From the cell containing the given text, extract its center point as [x, y] coordinate. 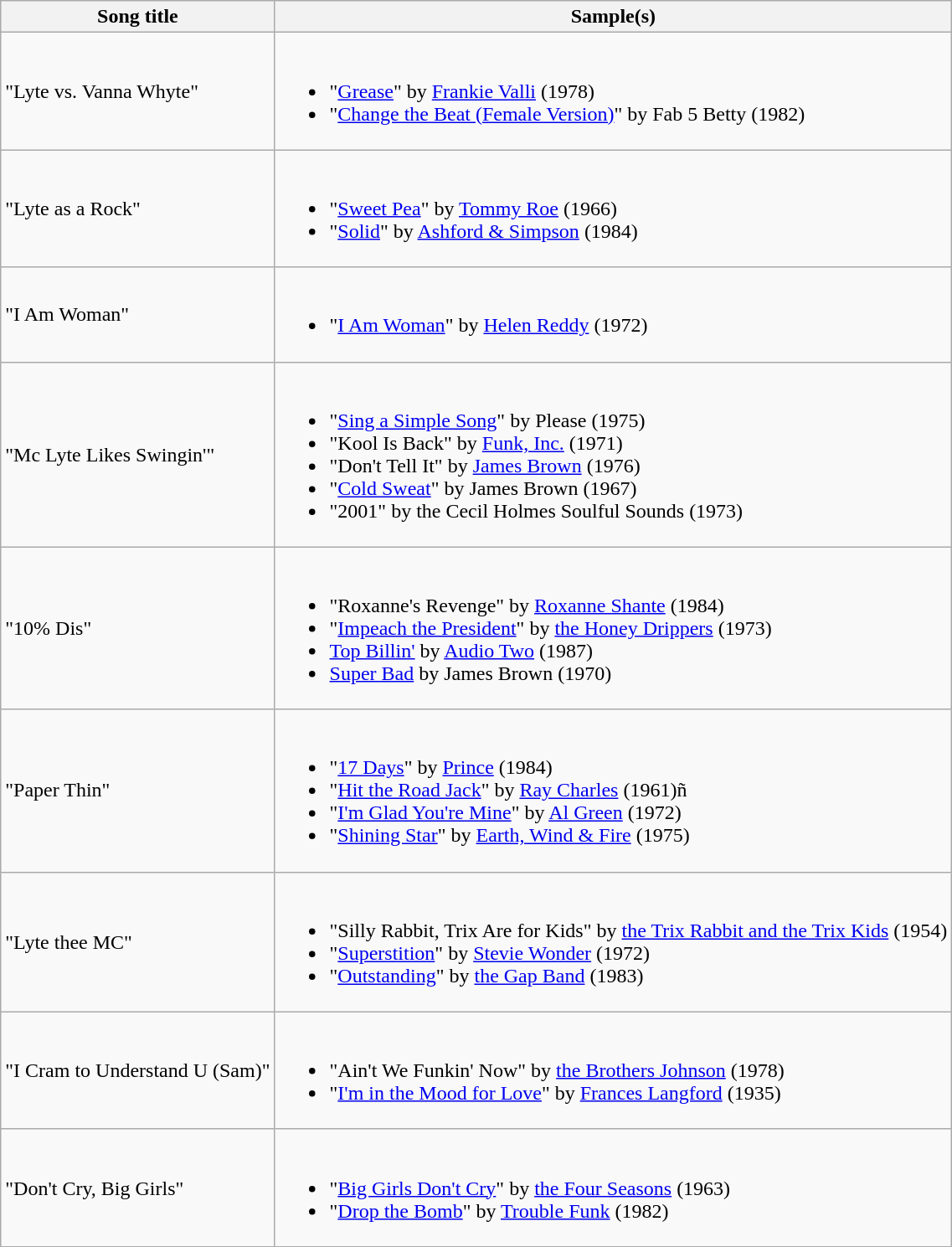
"Mc Lyte Likes Swingin'" [137, 454]
"Lyte as a Rock" [137, 209]
"Paper Thin" [137, 791]
"Lyte vs. Vanna Whyte" [137, 91]
"I Am Woman" [137, 315]
Song title [137, 17]
"Sweet Pea" by Tommy Roe (1966)"Solid" by Ashford & Simpson (1984) [613, 209]
"Grease" by Frankie Valli (1978)"Change the Beat (Female Version)" by Fab 5 Betty (1982) [613, 91]
"I Cram to Understand U (Sam)" [137, 1070]
"Lyte thee MC" [137, 941]
"Big Girls Don't Cry" by the Four Seasons (1963)"Drop the Bomb" by Trouble Funk (1982) [613, 1188]
Sample(s) [613, 17]
"10% Dis" [137, 628]
"Ain't We Funkin' Now" by the Brothers Johnson (1978)"I'm in the Mood for Love" by Frances Langford (1935) [613, 1070]
"Don't Cry, Big Girls" [137, 1188]
"I Am Woman" by Helen Reddy (1972) [613, 315]
